Locate the cell with the specified text and output its (X, Y) center coordinate. 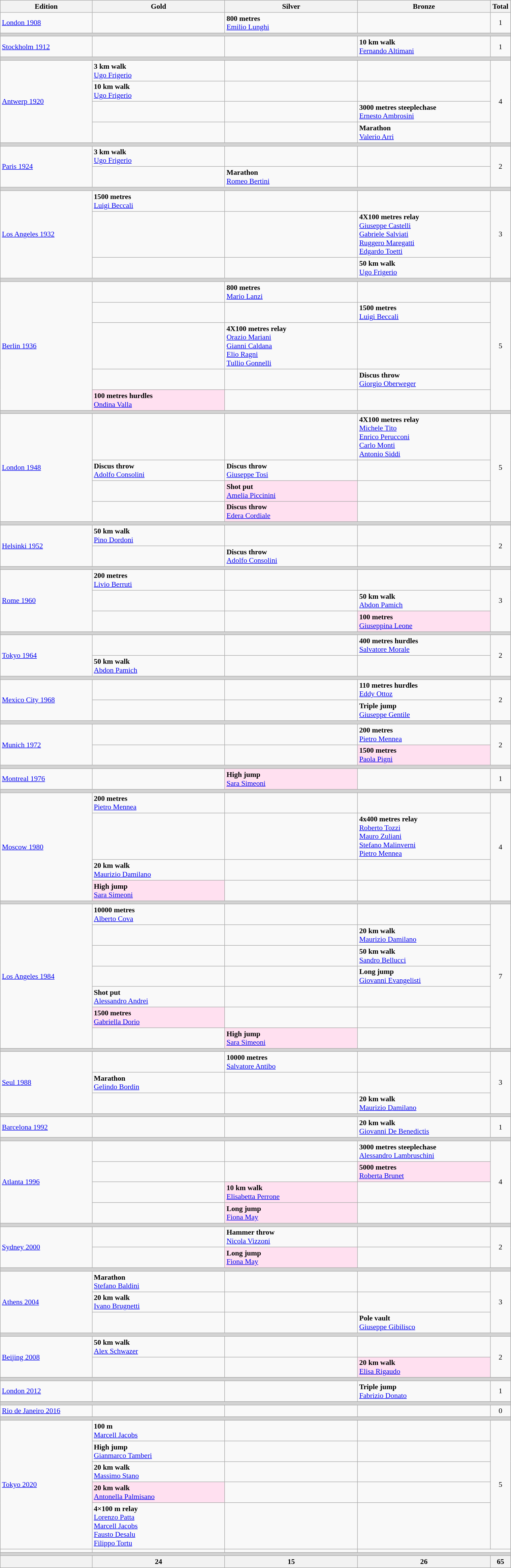
10 km walkFernando Altimani (424, 46)
Discus throwGiuseppe Tosi (291, 470)
4X100 metres relayGiuseppe CastelliGabriele SalviatiRuggero MaregattiEdgardo Toetti (424, 234)
Berlin 1936 (46, 346)
Mexico City 1968 (46, 700)
4×100 m relayLorenzo PattaMarcell JacobsFausto DesaluFilippo Tortu (158, 1526)
50 km walkPino Dordoni (158, 535)
Triple jumpGiuseppe Gentile (424, 711)
3000 metres steeplechaseErnesto Ambrosini (424, 112)
Pole vaultGiuseppe Gibilisco (424, 1323)
0 (501, 1411)
110 metres hurdlesEddy Ottoz (424, 690)
20 km walkAntonella Palmisano (158, 1493)
London 1908 (46, 23)
Stockholm 1912 (46, 46)
10 km walkElisabetta Perrone (291, 1192)
Los Angeles 1932 (46, 234)
20 km walkGiovanni De Benedictis (424, 1128)
Barcelona 1992 (46, 1128)
50 km walkUgo Frigerio (424, 268)
Hammer throwNicola Vizzoni (291, 1237)
3000 metres steeplechaseAlessandro Lambruschini (424, 1151)
Seul 1988 (46, 1082)
800 metresEmilio Lunghi (291, 23)
1500 metresGabriella Dorio (158, 1018)
MarathonRomeo Bertini (291, 177)
Tokyo 1964 (46, 656)
Paris 1924 (46, 167)
20 km walkMassimo Stano (158, 1472)
10000 metresAlberto Cova (158, 915)
50 km walkAlex Schwazer (158, 1346)
Discus throwGiorgio Oberweger (424, 379)
20 km walkElisa Rigaudo (424, 1367)
65 (501, 1562)
Helsinki 1952 (46, 546)
High jumpGianmarco Tamberi (158, 1451)
Triple jumpFabrizio Donato (424, 1392)
10000 metresSalvatore Antibo (291, 1062)
24 (158, 1562)
7 (501, 976)
5000 metresRoberta Brunet (424, 1172)
4x400 metres relayRoberto TozziMauro ZulianiStefano MalinverniPietro Mennea (424, 837)
MarathonGelindo Bordin (158, 1082)
800 metresMario Lanzi (291, 292)
4X100 metres relayMichele TitoEnrico PerucconiCarlo MontiAntonio Siddi (424, 437)
Moscow 1980 (46, 847)
Los Angeles 1984 (46, 976)
MarathonValerio Arri (424, 133)
4X100 metres relayOrazio MarianiGianni CaldanaElio RagniTullio Gonnelli (291, 346)
Munich 1972 (46, 745)
50 km walkSandro Bellucci (424, 956)
1500 metresPaola Pigni (424, 755)
10 km walkUgo Frigerio (158, 91)
200 metresLivio Berruti (158, 580)
Total (501, 6)
Bronze (424, 6)
London 1948 (46, 468)
100 metresGiuseppina Leone (424, 621)
MarathonStefano Baldini (158, 1282)
Sydney 2000 (46, 1247)
100 metres hurdlesOndina Valla (158, 400)
Silver (291, 6)
Long jumpGiovanni Evangelisti (424, 976)
Antwerp 1920 (46, 101)
London 2012 (46, 1392)
15 (291, 1562)
Rio de Janeiro 2016 (46, 1411)
400 metres hurdlesSalvatore Morale (424, 645)
Tokyo 2020 (46, 1485)
Atlanta 1996 (46, 1182)
20 km walkIvano Brugnetti (158, 1302)
Beijing 2008 (46, 1357)
Edition (46, 6)
Shot putAmelia Piccinini (291, 491)
Discus throwEdera Cordiale (291, 511)
Rome 1960 (46, 601)
100 mMarcell Jacobs (158, 1431)
Montreal 1976 (46, 779)
Gold (158, 6)
26 (424, 1562)
Shot putAlessandro Andrei (158, 997)
Athens 2004 (46, 1302)
